Determine the [X, Y] coordinate at the center of the cell enclosing the given text.  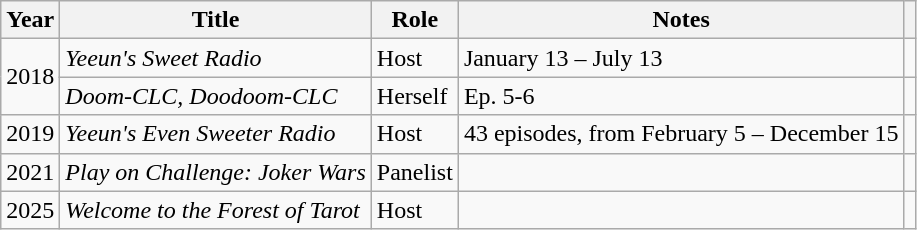
2021 [30, 172]
Ep. 5-6 [681, 96]
Title [216, 20]
Play on Challenge: Joker Wars [216, 172]
Doom-CLC, Doodoom-CLC [216, 96]
Welcome to the Forest of Tarot [216, 210]
Role [414, 20]
Yeeun's Sweet Radio [216, 58]
2025 [30, 210]
43 episodes, from February 5 – December 15 [681, 134]
2018 [30, 77]
Yeeun's Even Sweeter Radio [216, 134]
Notes [681, 20]
Herself [414, 96]
2019 [30, 134]
Panelist [414, 172]
Year [30, 20]
January 13 – July 13 [681, 58]
